Scan for the cell matching the given text and deliver its (X, Y) coordinate at center. 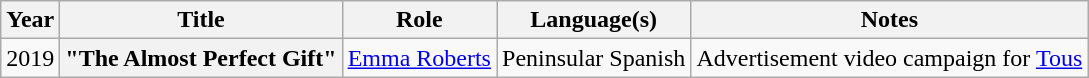
Peninsular Spanish (593, 58)
"The Almost Perfect Gift" (201, 58)
Emma Roberts (419, 58)
Year (30, 20)
Language(s) (593, 20)
Role (419, 20)
2019 (30, 58)
Notes (890, 20)
Advertisement video campaign for Tous (890, 58)
Title (201, 20)
